From the cell containing the given text, extract its center point as [X, Y] coordinate. 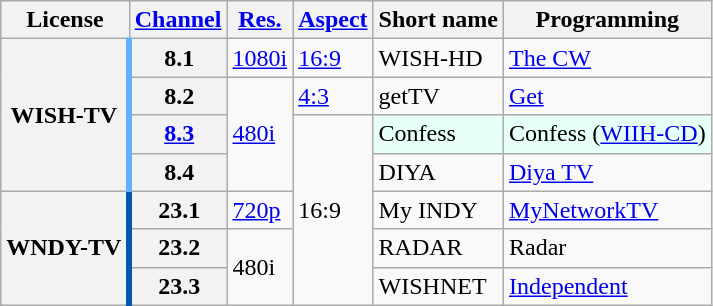
Get [607, 96]
The CW [607, 58]
My INDY [438, 210]
DIYA [438, 172]
Confess [438, 134]
RADAR [438, 248]
1080i [260, 58]
23.1 [178, 210]
8.1 [178, 58]
WISH-TV [65, 115]
WNDY-TV [65, 248]
8.3 [178, 134]
License [65, 20]
Radar [607, 248]
8.2 [178, 96]
Channel [178, 20]
23.2 [178, 248]
Programming [607, 20]
23.3 [178, 286]
Short name [438, 20]
WISH-HD [438, 58]
Aspect [333, 20]
WISHNET [438, 286]
720p [260, 210]
getTV [438, 96]
MyNetworkTV [607, 210]
4:3 [333, 96]
Diya TV [607, 172]
Independent [607, 286]
8.4 [178, 172]
Res. [260, 20]
Confess (WIIH-CD) [607, 134]
